From the cell containing the given text, extract its center point as (x, y) coordinate. 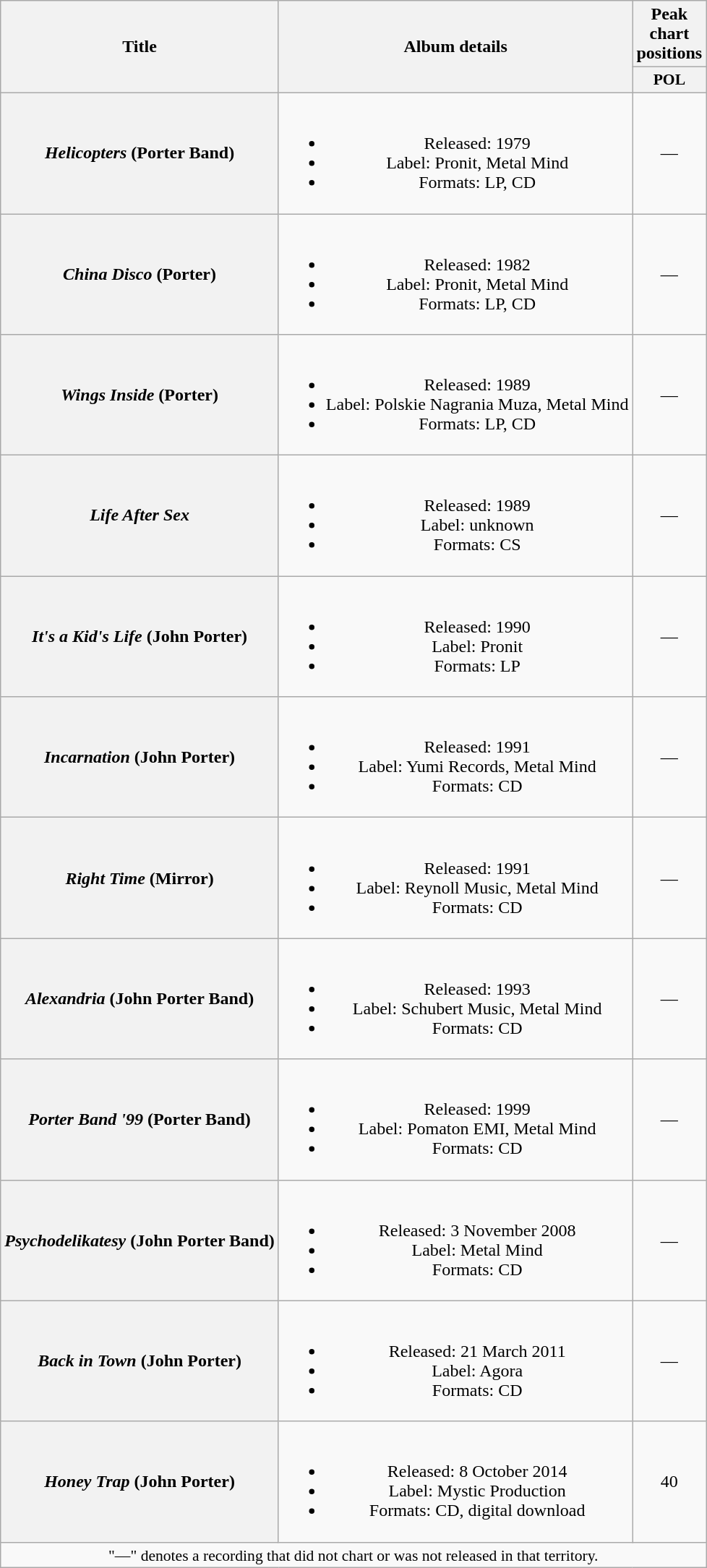
Released: 1993Label: Schubert Music, Metal MindFormats: CD (455, 999)
POL (669, 80)
Album details (455, 47)
Released: 8 October 2014Label: Mystic ProductionFormats: CD, digital download (455, 1482)
Back in Town (John Porter) (140, 1361)
Incarnation (John Porter) (140, 758)
Life After Sex (140, 516)
Released: 1991Label: Yumi Records, Metal MindFormats: CD (455, 758)
Wings Inside (Porter) (140, 395)
Released: 3 November 2008Label: Metal MindFormats: CD (455, 1241)
Psychodelikatesy (John Porter Band) (140, 1241)
"—" denotes a recording that did not chart or was not released in that territory. (353, 1555)
Helicopters (Porter Band) (140, 153)
Title (140, 47)
Peak chart positions (669, 34)
Released: 1989Label: unknownFormats: CS (455, 516)
China Disco (Porter) (140, 275)
Porter Band '99 (Porter Band) (140, 1119)
Released: 1999Label: Pomaton EMI, Metal MindFormats: CD (455, 1119)
Honey Trap (John Porter) (140, 1482)
Right Time (Mirror) (140, 878)
Released: 21 March 2011Label: AgoraFormats: CD (455, 1361)
Released: 1991Label: Reynoll Music, Metal MindFormats: CD (455, 878)
It's a Kid's Life (John Porter) (140, 636)
Released: 1979Label: Pronit, Metal MindFormats: LP, CD (455, 153)
Released: 1990Label: PronitFormats: LP (455, 636)
Released: 1982Label: Pronit, Metal MindFormats: LP, CD (455, 275)
Alexandria (John Porter Band) (140, 999)
Released: 1989Label: Polskie Nagrania Muza, Metal MindFormats: LP, CD (455, 395)
40 (669, 1482)
